From the cell containing the given text, extract its center point as [X, Y] coordinate. 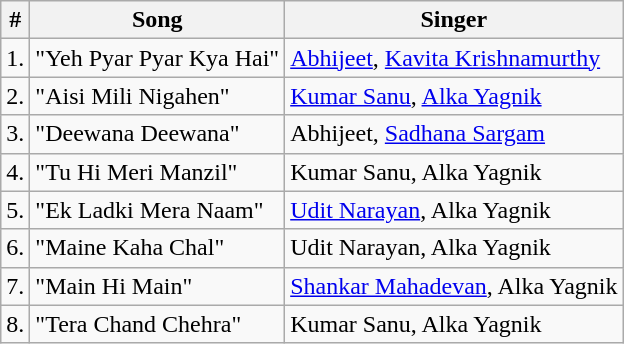
# [16, 20]
Shankar Mahadevan, Alka Yagnik [454, 286]
Song [158, 20]
"Tera Chand Chehra" [158, 324]
6. [16, 248]
"Yeh Pyar Pyar Kya Hai" [158, 58]
5. [16, 210]
"Main Hi Main" [158, 286]
"Ek Ladki Mera Naam" [158, 210]
"Deewana Deewana" [158, 134]
8. [16, 324]
2. [16, 96]
"Maine Kaha Chal" [158, 248]
"Aisi Mili Nigahen" [158, 96]
4. [16, 172]
1. [16, 58]
3. [16, 134]
"Tu Hi Meri Manzil" [158, 172]
Abhijeet, Sadhana Sargam [454, 134]
7. [16, 286]
Singer [454, 20]
Abhijeet, Kavita Krishnamurthy [454, 58]
